Identify which cell holds the provided text, then report its [x, y] central coordinate. 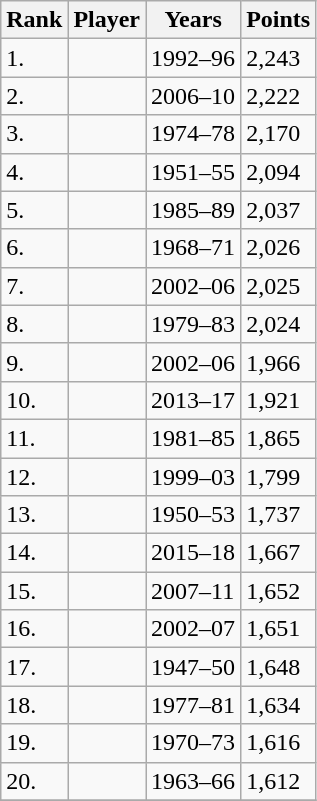
2,170 [278, 134]
1,737 [278, 515]
1977–81 [194, 705]
2,037 [278, 210]
1968–71 [194, 248]
Player [107, 20]
12. [34, 477]
1947–50 [194, 667]
1,634 [278, 705]
17. [34, 667]
5. [34, 210]
8. [34, 324]
1963–66 [194, 781]
1,651 [278, 629]
20. [34, 781]
2,094 [278, 172]
1970–73 [194, 743]
2,025 [278, 286]
2007–11 [194, 591]
2002–07 [194, 629]
Points [278, 20]
4. [34, 172]
2006–10 [194, 96]
1. [34, 58]
1985–89 [194, 210]
1999–03 [194, 477]
16. [34, 629]
10. [34, 400]
3. [34, 134]
1979–83 [194, 324]
1,652 [278, 591]
2,024 [278, 324]
1,865 [278, 438]
Rank [34, 20]
1981–85 [194, 438]
1,616 [278, 743]
7. [34, 286]
6. [34, 248]
9. [34, 362]
11. [34, 438]
14. [34, 553]
2013–17 [194, 400]
2,026 [278, 248]
13. [34, 515]
1974–78 [194, 134]
2,222 [278, 96]
2. [34, 96]
19. [34, 743]
1951–55 [194, 172]
2015–18 [194, 553]
1992–96 [194, 58]
1,612 [278, 781]
1,799 [278, 477]
Years [194, 20]
1,921 [278, 400]
15. [34, 591]
18. [34, 705]
1,667 [278, 553]
1950–53 [194, 515]
1,648 [278, 667]
1,966 [278, 362]
2,243 [278, 58]
